Find where the given text appears and provide that cell's center as [x, y] coordinate. 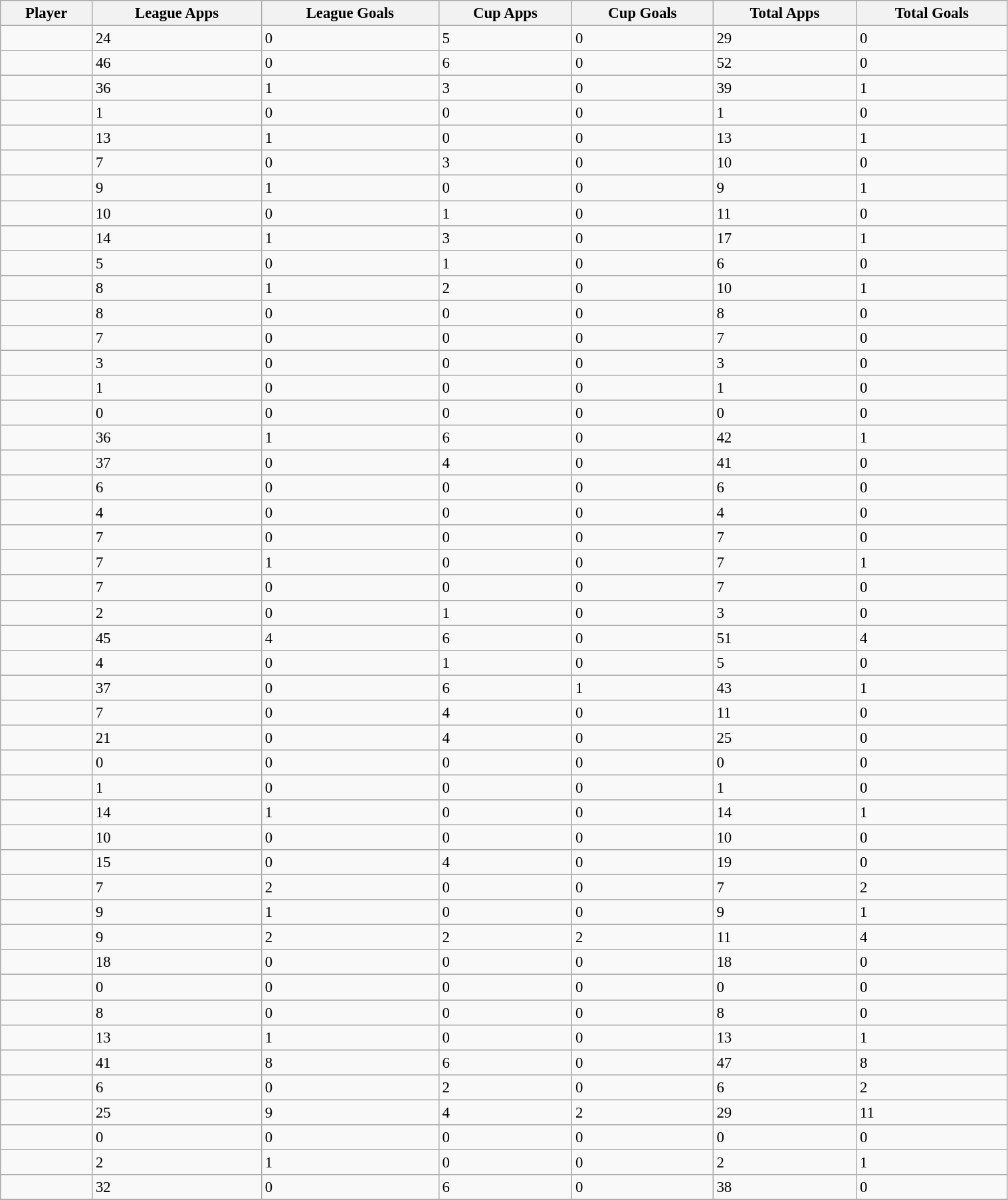
46 [177, 63]
38 [785, 1187]
17 [785, 238]
32 [177, 1187]
League Goals [350, 13]
19 [785, 862]
15 [177, 862]
Total Goals [932, 13]
Total Apps [785, 13]
21 [177, 738]
52 [785, 63]
39 [785, 88]
24 [177, 39]
45 [177, 638]
Cup Goals [643, 13]
Player [47, 13]
43 [785, 688]
League Apps [177, 13]
Cup Apps [505, 13]
51 [785, 638]
47 [785, 1062]
42 [785, 438]
